Pinpoint the cell where the given text exists, returning its [X, Y] midpoint coordinate. 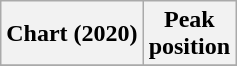
Chart (2020) [72, 34]
Peakposition [189, 34]
